Determine the (x, y) coordinate at the center of the cell enclosing the given text.  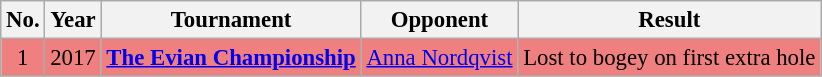
Lost to bogey on first extra hole (670, 58)
Anna Nordqvist (440, 58)
2017 (73, 58)
Opponent (440, 20)
1 (23, 58)
Year (73, 20)
No. (23, 20)
Result (670, 20)
The Evian Championship (231, 58)
Tournament (231, 20)
